Return the (x, y) coordinate for the center point of the cell that contains the specified text.  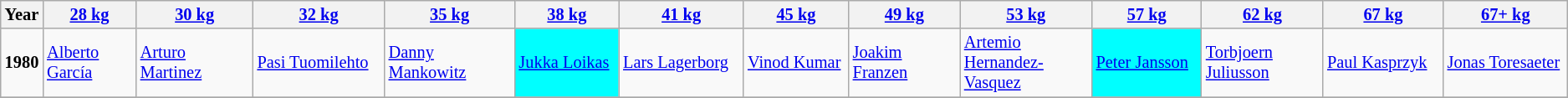
53 kg (1026, 14)
Alberto García (89, 63)
1980 (22, 63)
Danny Mankowitz (450, 63)
Vinod Kumar (796, 63)
Lars Lagerborg (681, 63)
45 kg (796, 14)
38 kg (567, 14)
Pasi Tuomilehto (319, 63)
41 kg (681, 14)
57 kg (1147, 14)
62 kg (1263, 14)
Torbjoern Juliusson (1263, 63)
32 kg (319, 14)
Jukka Loikas (567, 63)
Jonas Toresaeter (1505, 63)
Arturo Martinez (195, 63)
67 kg (1383, 14)
Artemio Hernandez-Vasquez (1026, 63)
49 kg (905, 14)
28 kg (89, 14)
Paul Kasprzyk (1383, 63)
Peter Jansson (1147, 63)
30 kg (195, 14)
Joakim Franzen (905, 63)
Year (22, 14)
67+ kg (1505, 14)
35 kg (450, 14)
